Search for the cell housing the specified text and yield its (x, y) center coordinate. 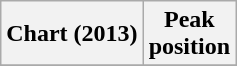
Chart (2013) (72, 34)
Peakposition (189, 34)
